Search for the cell housing the specified text and yield its (x, y) center coordinate. 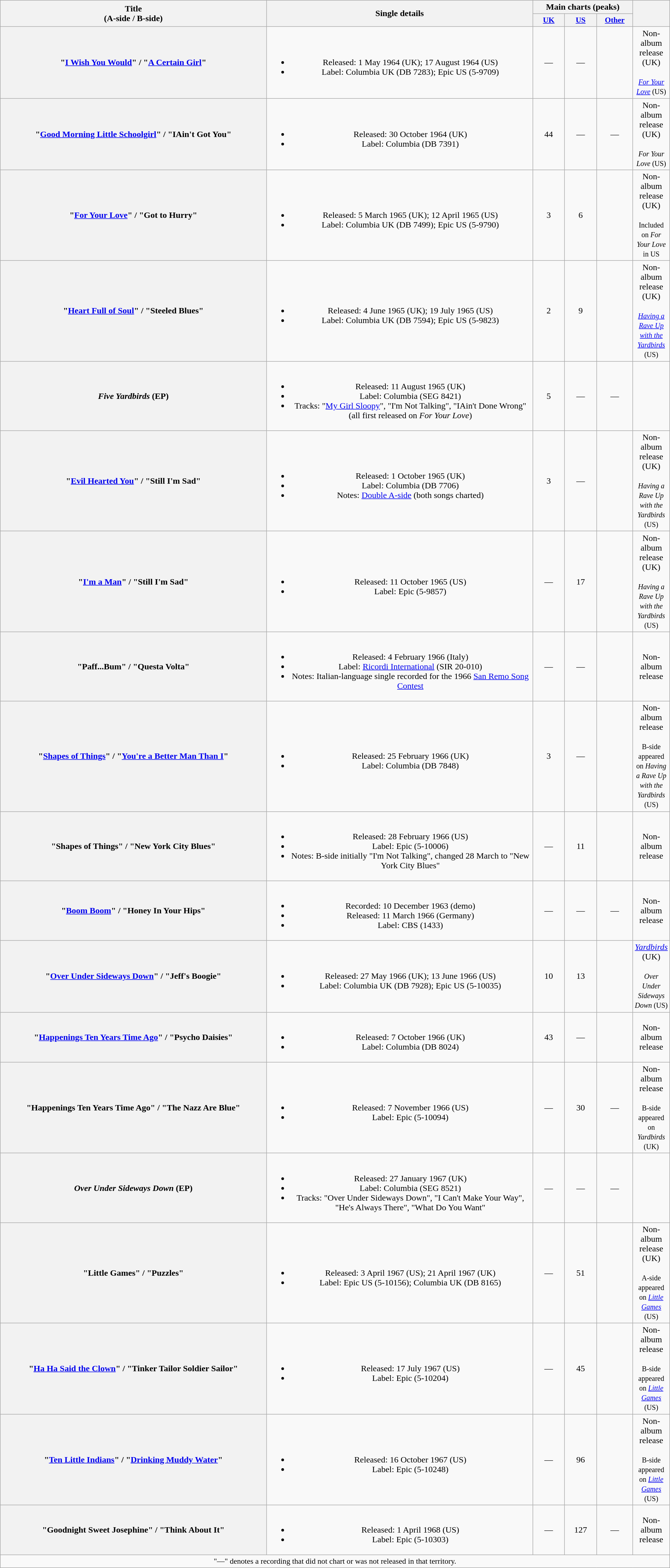
127 (581, 1530)
Main charts (peaks) (583, 7)
13 (581, 976)
Released: 3 April 1967 (US); 21 April 1967 (UK)Label: Epic US (5-10156); Columbia UK (DB 8165) (399, 1273)
9 (581, 311)
Yardbirds (UK) Over Under Sideways Down (US) (651, 976)
10 (548, 976)
Released: 16 October 1967 (US)Label: Epic (5-10248) (399, 1459)
Released: 4 February 1966 (Italy)Label: Ricordi International (SIR 20-010)Notes: Italian-language single recorded for the 1966 San Remo Song Contest (399, 666)
Title(A-side / B-side) (133, 14)
Non-album release B-side appeared on Having a Rave Up with the Yardbirds (US) (651, 756)
"Good Morning Little Schoolgirl" / "IAin't Got You" (133, 134)
"I Wish You Would" / "A Certain Girl" (133, 62)
Released: 30 October 1964 (UK)Label: Columbia (DB 7391) (399, 134)
30 (581, 1108)
2 (548, 311)
Released: 27 May 1966 (UK); 13 June 1966 (US)Label: Columbia UK (DB 7928); Epic US (5-10035) (399, 976)
5 (548, 396)
Released: 17 July 1967 (US)Label: Epic (5-10204) (399, 1368)
Single details (399, 14)
Other (615, 20)
51 (581, 1273)
Released: 4 June 1965 (UK); 19 July 1965 (US)Label: Columbia UK (DB 7594); Epic US (5-9823) (399, 311)
6 (581, 215)
17 (581, 582)
"Boom Boom" / "Honey In Your Hips" (133, 911)
"Heart Full of Soul" / "Steeled Blues" (133, 311)
"Over Under Sideways Down" / "Jeff's Boogie" (133, 976)
"Little Games" / "Puzzles" (133, 1273)
Five Yardbirds (EP) (133, 396)
Released: 7 October 1966 (UK)Label: Columbia (DB 8024) (399, 1037)
Released: 11 October 1965 (US)Label: Epic (5-9857) (399, 582)
Over Under Sideways Down (EP) (133, 1188)
96 (581, 1459)
"—" denotes a recording that did not chart or was not released in that territory. (335, 1562)
"Ten Little Indians" / "Drinking Muddy Water" (133, 1459)
"Evil Hearted You" / "Still I'm Sad" (133, 481)
Released: 25 February 1966 (UK)Label: Columbia (DB 7848) (399, 756)
Non-album release B-side appeared on Yardbirds (UK) (651, 1108)
UK (548, 20)
"Paff...Bum" / "Questa Volta" (133, 666)
US (581, 20)
"I'm a Man" / "Still I'm Sad" (133, 582)
Released: 5 March 1965 (UK); 12 April 1965 (US)Label: Columbia UK (DB 7499); Epic US (5-9790) (399, 215)
43 (548, 1037)
11 (581, 846)
Released: 1 May 1964 (UK); 17 August 1964 (US)Label: Columbia UK (DB 7283); Epic US (5-9709) (399, 62)
Released: 28 February 1966 (US)Label: Epic (5-10006)Notes: B-side initially "I'm Not Talking", changed 28 March to "New York City Blues" (399, 846)
"Ha Ha Said the Clown" / "Tinker Tailor Soldier Sailor" (133, 1368)
"Goodnight Sweet Josephine" / "Think About It" (133, 1530)
Released: 1 April 1968 (US)Label: Epic (5-10303) (399, 1530)
"Shapes of Things" / "New York City Blues" (133, 846)
"Happenings Ten Years Time Ago" / "The Nazz Are Blue" (133, 1108)
Released: 7 November 1966 (US)Label: Epic (5-10094) (399, 1108)
Released: 1 October 1965 (UK)Label: Columbia (DB 7706)Notes: Double A-side (both songs charted) (399, 481)
"Shapes of Things" / "You're a Better Man Than I" (133, 756)
Recorded: 10 December 1963 (demo)Released: 11 March 1966 (Germany)Label: CBS (1433) (399, 911)
"Happenings Ten Years Time Ago" / "Psycho Daisies" (133, 1037)
44 (548, 134)
"For Your Love" / "Got to Hurry" (133, 215)
Non-album release (UK) A-side appeared on Little Games (US) (651, 1273)
45 (581, 1368)
Non-album release (UK) Included on For Your Love in US (651, 215)
